From the cell containing the given text, extract its center point as (x, y) coordinate. 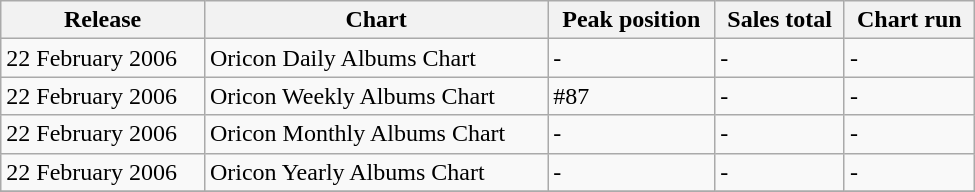
Oricon Daily Albums Chart (376, 58)
Oricon Yearly Albums Chart (376, 172)
Chart run (909, 20)
Oricon Weekly Albums Chart (376, 96)
Sales total (780, 20)
#87 (632, 96)
Oricon Monthly Albums Chart (376, 134)
Peak position (632, 20)
Chart (376, 20)
Release (103, 20)
